From the cell containing the given text, extract its center point as (X, Y) coordinate. 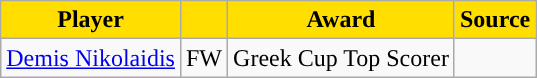
Player (91, 20)
FW (204, 58)
Greek Cup Top Scorer (342, 58)
Demis Nikolaidis (91, 58)
Award (342, 20)
Source (494, 20)
